Locate the cell with the specified text and output its (x, y) center coordinate. 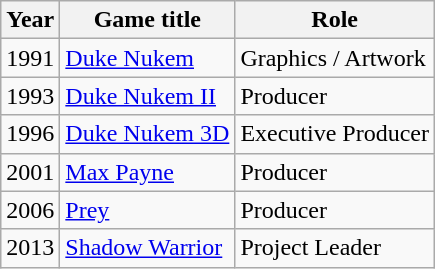
2006 (30, 210)
Game title (148, 20)
Duke Nukem 3D (148, 134)
Duke Nukem (148, 58)
1993 (30, 96)
Shadow Warrior (148, 248)
Max Payne (148, 172)
Prey (148, 210)
1991 (30, 58)
Graphics / Artwork (335, 58)
Duke Nukem II (148, 96)
Year (30, 20)
2013 (30, 248)
Project Leader (335, 248)
2001 (30, 172)
Executive Producer (335, 134)
1996 (30, 134)
Role (335, 20)
